From the cell containing the given text, extract its center point as (X, Y) coordinate. 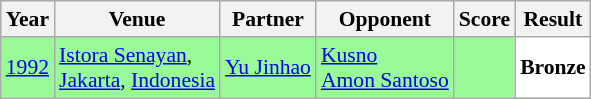
Result (553, 19)
1992 (28, 68)
Partner (268, 19)
Bronze (553, 68)
Istora Senayan,Jakarta, Indonesia (137, 68)
Score (484, 19)
Yu Jinhao (268, 68)
Year (28, 19)
Venue (137, 19)
Opponent (385, 19)
Kusno Amon Santoso (385, 68)
